Output the [X, Y] coordinate of the center of the cell containing the given text.  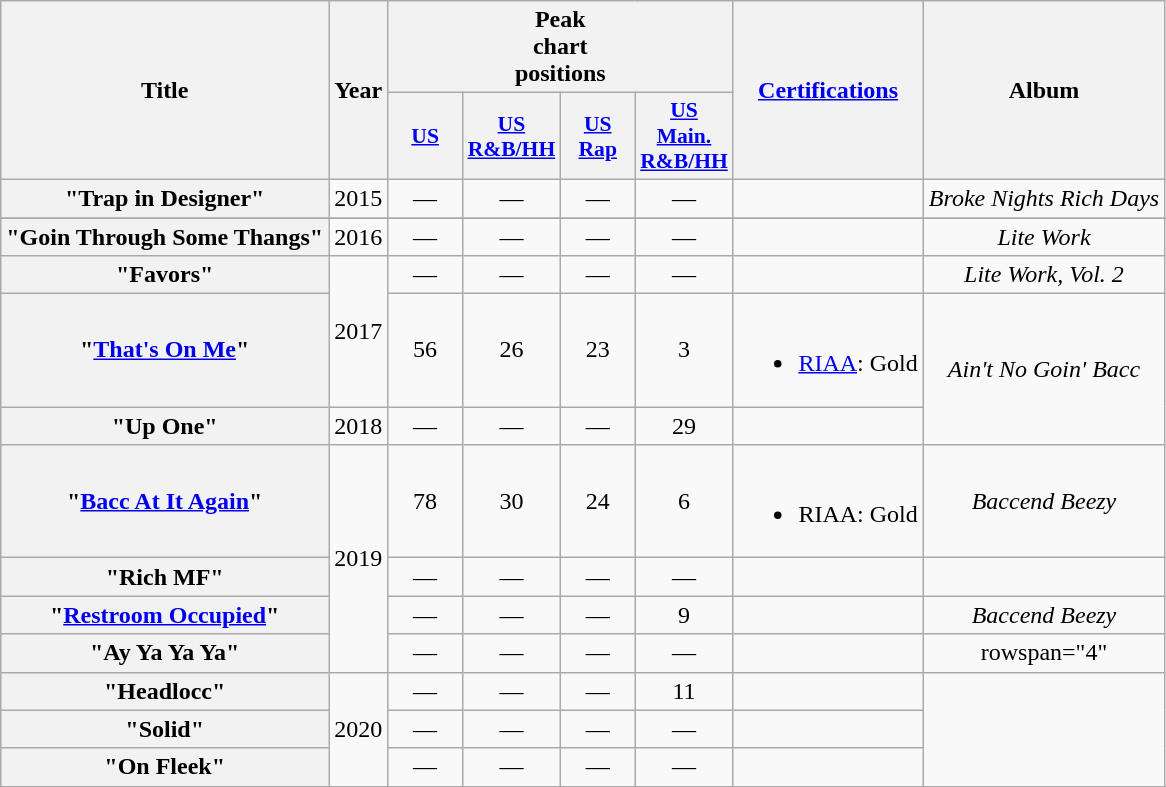
Title [165, 90]
"Rich MF" [165, 577]
"Ay Ya Ya Ya" [165, 653]
"Goin Through Some Thangs" [165, 237]
"Trap in Designer" [165, 198]
56 [426, 350]
Lite Work [1044, 237]
24 [598, 502]
Broke Nights Rich Days [1044, 198]
29 [684, 426]
2016 [358, 237]
USMain.R&B/HH [684, 136]
"Up One" [165, 426]
2015 [358, 198]
"Solid" [165, 729]
2018 [358, 426]
23 [598, 350]
US [426, 136]
26 [512, 350]
3 [684, 350]
Peakchartpositions [560, 47]
"Headlocc" [165, 691]
2019 [358, 558]
"Restroom Occupied" [165, 615]
rowspan="4" [1044, 653]
Lite Work, Vol. 2 [1044, 275]
USRap [598, 136]
"That's On Me" [165, 350]
USR&B/HH [512, 136]
"Bacc At It Again" [165, 502]
6 [684, 502]
Album [1044, 90]
2020 [358, 729]
2017 [358, 332]
30 [512, 502]
Ain't No Goin' Bacc [1044, 370]
"Favors" [165, 275]
78 [426, 502]
"On Fleek" [165, 767]
11 [684, 691]
Year [358, 90]
Certifications [828, 90]
9 [684, 615]
